Capture the cell that displays the provided text and extract its [X, Y] central coordinate. 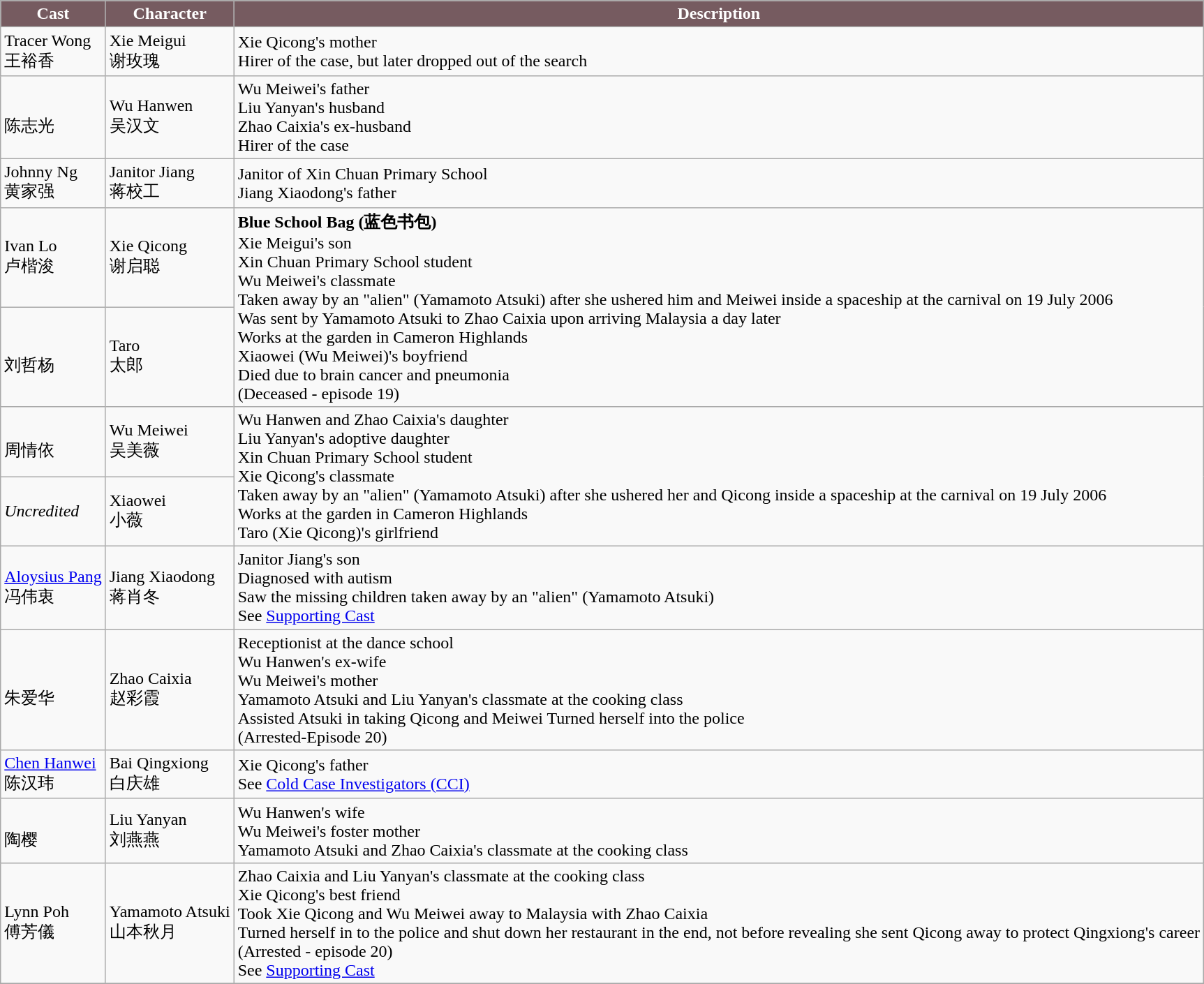
Description [719, 14]
Janitor Jiang's son Diagnosed with autism Saw the missing children taken away by an "alien" (Yamamoto Atsuki) See Supporting Cast [719, 588]
Yamamoto Atsuki 山本秋月 [170, 923]
Wu Hanwen's wife Wu Meiwei's foster mother Yamamoto Atsuki and Zhao Caixia's classmate at the cooking class [719, 830]
Xie Meigui 谢玫瑰 [170, 52]
Tracer Wong 王裕香 [53, 52]
Xie Qicong's father See Cold Case Investigators (CCI) [719, 775]
Bai Qingxiong 白庆雄 [170, 775]
陶樱 [53, 830]
Uncredited [53, 512]
Janitor Jiang 蒋校工 [170, 183]
Wu Meiwei's father Liu Yanyan's husband Zhao Caixia's ex-husband Hirer of the case [719, 117]
Lynn Poh 傅芳儀 [53, 923]
Ivan Lo 卢楷浚 [53, 257]
Jiang Xiaodong 蒋肖冬 [170, 588]
Cast [53, 14]
刘哲杨 [53, 357]
Zhao Caixia 赵彩霞 [170, 689]
Xie Qicong 谢启聪 [170, 257]
Xiaowei 小薇 [170, 512]
Taro 太郎 [170, 357]
Wu Meiwei 吴美薇 [170, 442]
Liu Yanyan 刘燕燕 [170, 830]
Chen Hanwei 陈汉玮 [53, 775]
Janitor of Xin Chuan Primary School Jiang Xiaodong's father [719, 183]
Wu Hanwen 吴汉文 [170, 117]
Character [170, 14]
陈志光 [53, 117]
Johnny Ng 黄家强 [53, 183]
朱爱华 [53, 689]
周情依 [53, 442]
Aloysius Pang 冯伟衷 [53, 588]
Xie Qicong's mother Hirer of the case, but later dropped out of the search [719, 52]
